For the text-containing cell, return its midpoint in (x, y) coordinate format. 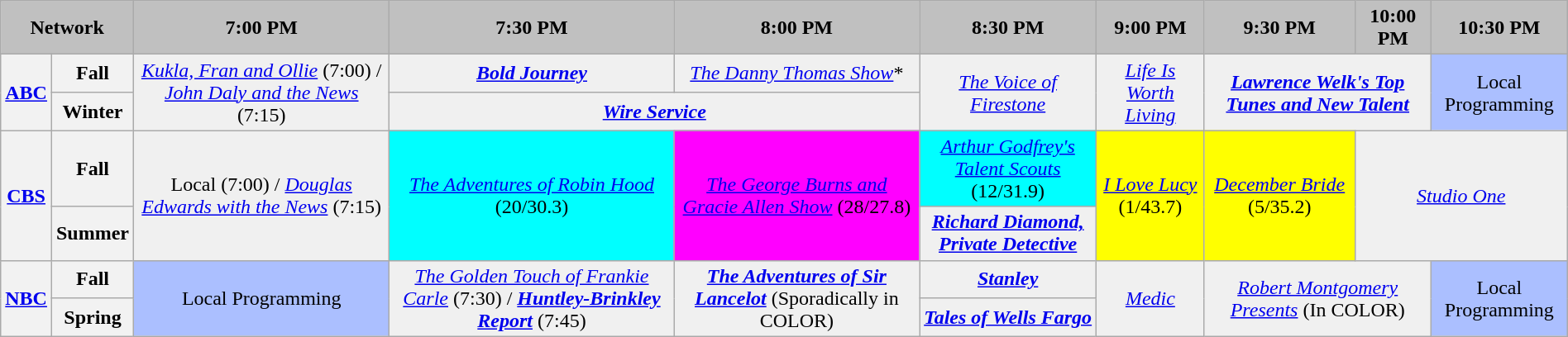
Summer (93, 233)
The Adventures of Sir Lancelot (Sporadically in COLOR) (797, 298)
ABC (26, 93)
The Voice of Firestone (1008, 93)
7:30 PM (532, 28)
10:00 PM (1393, 28)
Lawrence Welk's Top Tunes and New Talent (1317, 93)
Tales of Wells Fargo (1008, 317)
Studio One (1460, 195)
8:00 PM (797, 28)
9:30 PM (1279, 28)
10:30 PM (1499, 28)
Spring (93, 317)
The George Burns and Gracie Allen Show (28/27.8) (797, 195)
NBC (26, 298)
Kukla, Fran and Ollie (7:00) / John Daly and the News (7:15) (261, 93)
I Love Lucy (1/43.7) (1150, 195)
Winter (93, 112)
7:00 PM (261, 28)
Richard Diamond, Private Detective (1008, 233)
December Bride (5/35.2) (1279, 195)
CBS (26, 195)
The Danny Thomas Show* (797, 74)
Arthur Godfrey's Talent Scouts (12/31.9) (1008, 168)
Medic (1150, 298)
The Golden Touch of Frankie Carle (7:30) / Huntley-Brinkley Report (7:45) (532, 298)
8:30 PM (1008, 28)
Local (7:00) / Douglas Edwards with the News (7:15) (261, 195)
Robert Montgomery Presents (In COLOR) (1317, 298)
9:00 PM (1150, 28)
Network (68, 28)
The Adventures of Robin Hood (20/30.3) (532, 195)
Bold Journey (532, 74)
Wire Service (655, 112)
Life Is Worth Living (1150, 93)
Stanley (1008, 279)
